Find where the given text appears and provide that cell's center as [X, Y] coordinate. 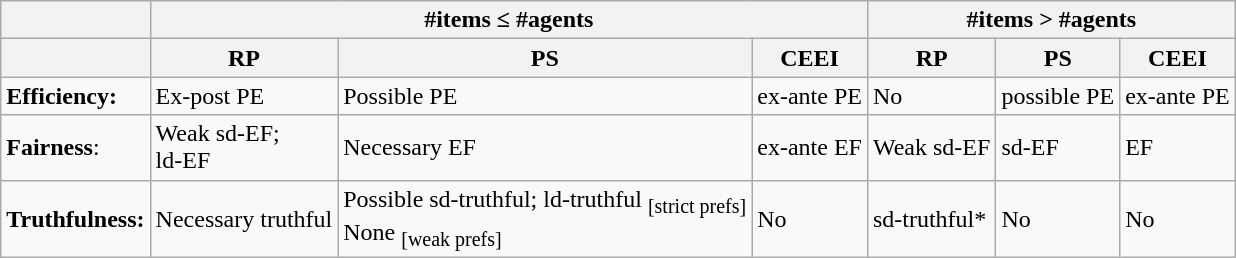
Necessary EF [545, 148]
Weak sd-EF [931, 148]
Possible PE [545, 96]
#items ≤ #agents [508, 20]
sd-truthful* [931, 219]
Efficiency: [76, 96]
#items > #agents [1051, 20]
Fairness: [76, 148]
Truthfulness: [76, 219]
ex-ante EF [810, 148]
possible PE [1058, 96]
Necessary truthful [244, 219]
sd-EF [1058, 148]
EF [1178, 148]
Weak sd-EF;ld-EF [244, 148]
Ex-post PE [244, 96]
Possible sd-truthful; ld-truthful [strict prefs]None [weak prefs] [545, 219]
